Search for the cell housing the specified text and yield its [X, Y] center coordinate. 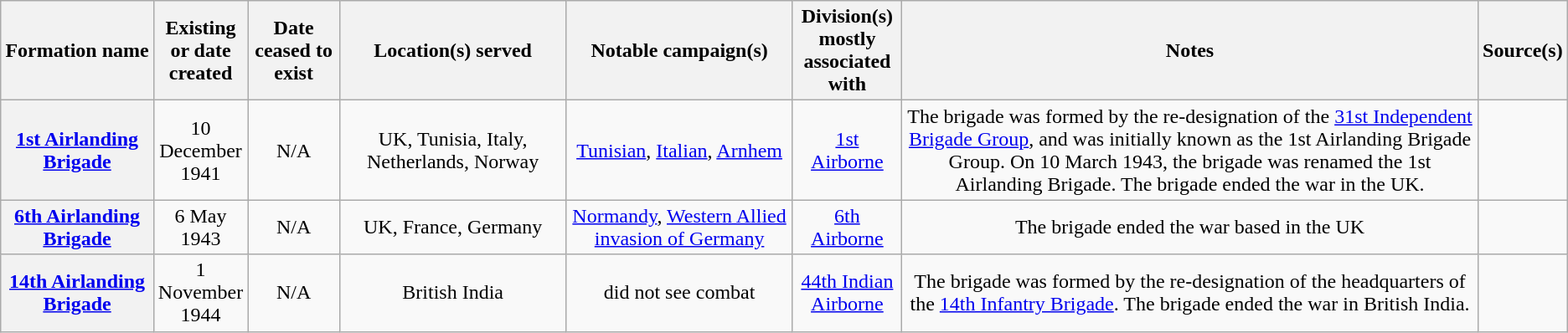
6th Airlanding Brigade [77, 228]
Location(s) served [452, 50]
Notes [1190, 50]
44th Indian Airborne [847, 293]
6th Airborne [847, 228]
Source(s) [1523, 50]
14th Airlanding Brigade [77, 293]
Existing or date created [200, 50]
1st Airlanding Brigade [77, 151]
1st Airborne [847, 151]
6 May 1943 [200, 228]
Division(s) mostly associated with [847, 50]
British India [452, 293]
Notable campaign(s) [680, 50]
Tunisian, Italian, Arnhem [680, 151]
UK, France, Germany [452, 228]
Date ceased to exist [294, 50]
UK, Tunisia, Italy, Netherlands, Norway [452, 151]
1 November 1944 [200, 293]
The brigade was formed by the re-designation of the headquarters of the 14th Infantry Brigade. The brigade ended the war in British India. [1190, 293]
Normandy, Western Allied invasion of Germany [680, 228]
The brigade ended the war based in the UK [1190, 228]
Formation name [77, 50]
10 December 1941 [200, 151]
did not see combat [680, 293]
